Return (x, y) of the center of cell containing provided text 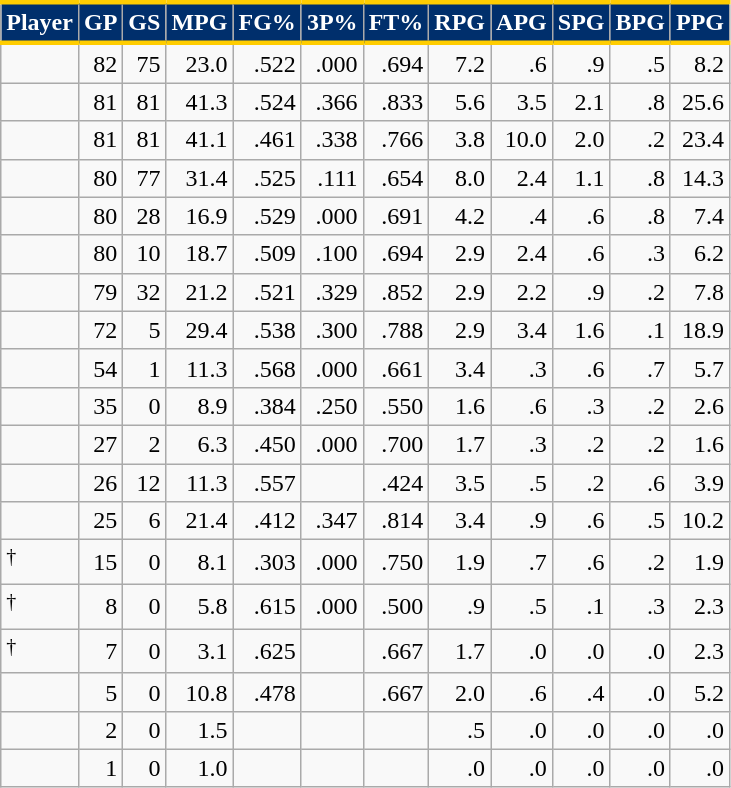
25.6 (700, 102)
3.1 (200, 652)
.557 (267, 483)
82 (100, 63)
8.9 (200, 406)
.750 (396, 562)
.250 (332, 406)
12 (144, 483)
6 (144, 521)
10.0 (522, 140)
32 (144, 292)
.384 (267, 406)
5.8 (200, 606)
10 (144, 254)
.100 (332, 254)
.303 (267, 562)
75 (144, 63)
.347 (332, 521)
.329 (332, 292)
.500 (396, 606)
.461 (267, 140)
.814 (396, 521)
7.4 (700, 216)
6.2 (700, 254)
10.8 (200, 692)
29.4 (200, 330)
23.4 (700, 140)
3.9 (700, 483)
5.7 (700, 368)
FG% (267, 22)
8.0 (460, 178)
.788 (396, 330)
BPG (640, 22)
.625 (267, 652)
3.8 (460, 140)
.450 (267, 444)
4.2 (460, 216)
1.5 (200, 730)
77 (144, 178)
2.1 (581, 102)
7 (100, 652)
.691 (396, 216)
.852 (396, 292)
7.8 (700, 292)
54 (100, 368)
23.0 (200, 63)
.478 (267, 692)
.568 (267, 368)
72 (100, 330)
.509 (267, 254)
26 (100, 483)
.766 (396, 140)
.522 (267, 63)
28 (144, 216)
GP (100, 22)
2.2 (522, 292)
79 (100, 292)
APG (522, 22)
1.1 (581, 178)
.654 (396, 178)
7.2 (460, 63)
GS (144, 22)
8 (100, 606)
14.3 (700, 178)
3P% (332, 22)
21.2 (200, 292)
.615 (267, 606)
10.2 (700, 521)
16.9 (200, 216)
RPG (460, 22)
.521 (267, 292)
18.7 (200, 254)
25 (100, 521)
PPG (700, 22)
MPG (200, 22)
Player (40, 22)
.529 (267, 216)
35 (100, 406)
.338 (332, 140)
5.6 (460, 102)
41.1 (200, 140)
18.9 (700, 330)
8.2 (700, 63)
.833 (396, 102)
.524 (267, 102)
.366 (332, 102)
.111 (332, 178)
1.0 (200, 768)
.424 (396, 483)
15 (100, 562)
21.4 (200, 521)
SPG (581, 22)
.661 (396, 368)
2.6 (700, 406)
41.3 (200, 102)
.538 (267, 330)
.550 (396, 406)
6.3 (200, 444)
.700 (396, 444)
.412 (267, 521)
27 (100, 444)
5.2 (700, 692)
.525 (267, 178)
8.1 (200, 562)
31.4 (200, 178)
FT% (396, 22)
.300 (332, 330)
